Determine the [X, Y] coordinate at the center of the cell enclosing the given text.  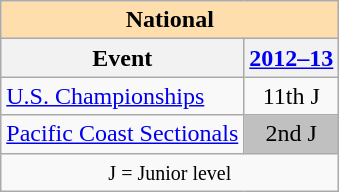
2012–13 [292, 58]
Event [122, 58]
National [170, 20]
2nd J [292, 134]
Pacific Coast Sectionals [122, 134]
J = Junior level [170, 172]
U.S. Championships [122, 96]
11th J [292, 96]
